For the text-containing cell, return its midpoint in (X, Y) coordinate format. 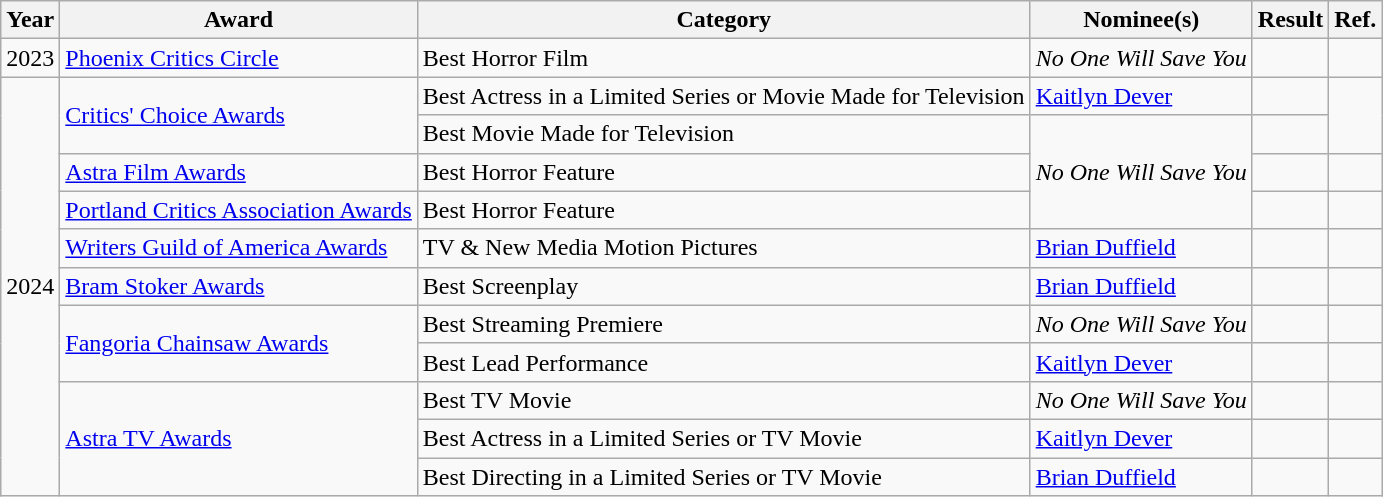
Best Movie Made for Television (724, 134)
Astra TV Awards (239, 438)
Phoenix Critics Circle (239, 58)
Best Lead Performance (724, 362)
Critics' Choice Awards (239, 115)
Writers Guild of America Awards (239, 248)
Best Actress in a Limited Series or TV Movie (724, 438)
2023 (30, 58)
Astra Film Awards (239, 172)
Best Horror Film (724, 58)
Fangoria Chainsaw Awards (239, 343)
Best Screenplay (724, 286)
Best TV Movie (724, 400)
2024 (30, 286)
Best Directing in a Limited Series or TV Movie (724, 477)
TV & New Media Motion Pictures (724, 248)
Nominee(s) (1141, 20)
Award (239, 20)
Category (724, 20)
Best Actress in a Limited Series or Movie Made for Television (724, 96)
Ref. (1356, 20)
Bram Stoker Awards (239, 286)
Year (30, 20)
Result (1290, 20)
Best Streaming Premiere (724, 324)
Portland Critics Association Awards (239, 210)
